Find where the given text appears and provide that cell's center as (x, y) coordinate. 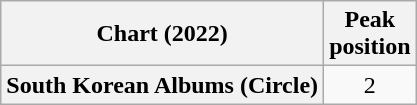
South Korean Albums (Circle) (162, 85)
Chart (2022) (162, 34)
2 (370, 85)
Peakposition (370, 34)
